Detect which cell encompasses the target text, then output its [x, y] center coordinate. 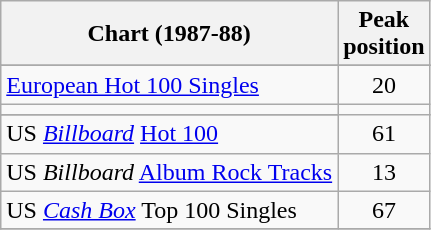
European Hot 100 Singles [170, 85]
13 [384, 172]
US Billboard Hot 100 [170, 134]
Peakposition [384, 34]
US Cash Box Top 100 Singles [170, 210]
Chart (1987-88) [170, 34]
67 [384, 210]
61 [384, 134]
20 [384, 85]
US Billboard Album Rock Tracks [170, 172]
